Return (x, y) of the center of cell containing provided text 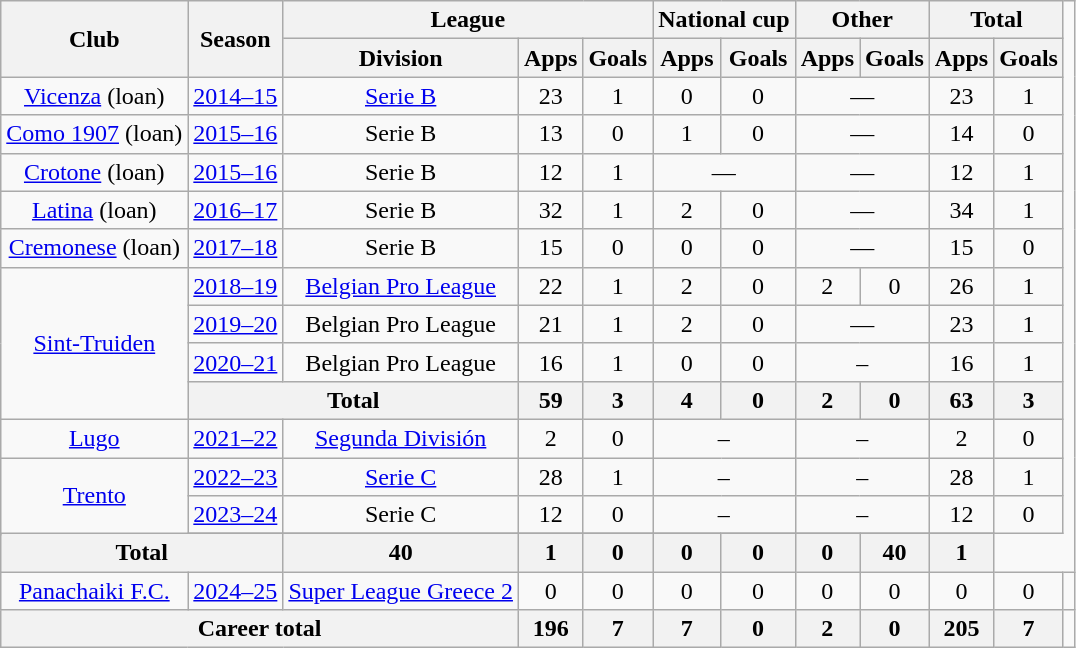
4 (687, 400)
Segunda División (401, 438)
196 (550, 629)
21 (550, 324)
Division (401, 58)
Cremonese (loan) (94, 248)
2023–24 (236, 515)
Vicenza (loan) (94, 96)
2020–21 (236, 362)
26 (961, 286)
59 (550, 400)
Trento (94, 496)
32 (550, 210)
Sint-Truiden (94, 343)
13 (550, 134)
14 (961, 134)
2018–19 (236, 286)
National cup (724, 20)
Career total (260, 629)
Lugo (94, 438)
22 (550, 286)
2022–23 (236, 477)
2016–17 (236, 210)
2019–20 (236, 324)
Crotone (loan) (94, 172)
63 (961, 400)
2017–18 (236, 248)
League (468, 20)
Latina (loan) (94, 210)
Panachaiki F.C. (94, 591)
Como 1907 (loan) (94, 134)
2014–15 (236, 96)
34 (961, 210)
2024–25 (236, 591)
2021–22 (236, 438)
Club (94, 39)
Other (862, 20)
Season (236, 39)
205 (961, 629)
Super League Greece 2 (401, 591)
